Pinpoint the cell where the given text exists, returning its (x, y) midpoint coordinate. 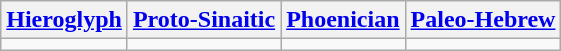
Paleo-Hebrew (483, 20)
Proto-Sinaitic (204, 20)
Hieroglyph (64, 20)
Phoenician (343, 20)
